Provide the [x, y] coordinate of the cell's center where the given text is located.  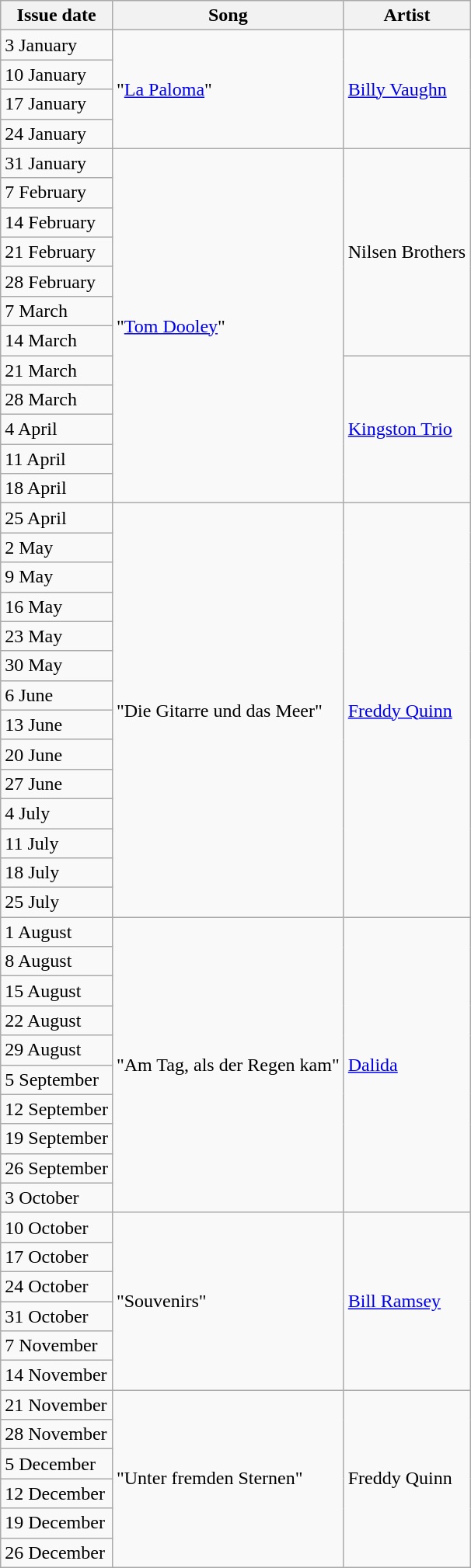
26 December [57, 1552]
14 November [57, 1375]
16 May [57, 607]
"Am Tag, als der Regen kam" [228, 1066]
Billy Vaughn [406, 89]
17 October [57, 1257]
"Souvenirs" [228, 1301]
5 December [57, 1464]
14 February [57, 222]
8 August [57, 961]
1 August [57, 932]
26 September [57, 1168]
6 June [57, 695]
19 September [57, 1139]
20 June [57, 754]
19 December [57, 1523]
7 March [57, 311]
10 January [57, 75]
10 October [57, 1227]
Artist [406, 16]
28 February [57, 281]
"Tom Dooley" [228, 326]
21 November [57, 1405]
21 March [57, 370]
12 December [57, 1493]
Dalida [406, 1066]
"Die Gitarre und das Meer" [228, 710]
30 May [57, 666]
Nilsen Brothers [406, 252]
15 August [57, 991]
21 February [57, 252]
4 July [57, 813]
11 July [57, 843]
"La Paloma" [228, 89]
23 May [57, 636]
14 March [57, 340]
24 January [57, 134]
27 June [57, 784]
Song [228, 16]
3 October [57, 1198]
22 August [57, 1020]
18 July [57, 873]
11 April [57, 459]
18 April [57, 488]
5 September [57, 1080]
3 January [57, 45]
13 June [57, 725]
24 October [57, 1286]
9 May [57, 577]
17 January [57, 104]
Issue date [57, 16]
7 February [57, 193]
31 January [57, 163]
7 November [57, 1346]
Kingston Trio [406, 429]
2 May [57, 548]
4 April [57, 429]
12 September [57, 1109]
31 October [57, 1316]
Bill Ramsey [406, 1301]
25 April [57, 518]
"Unter fremden Sternen" [228, 1479]
28 March [57, 400]
28 November [57, 1434]
29 August [57, 1050]
25 July [57, 902]
